Output the [X, Y] coordinate of the center of the cell containing the given text.  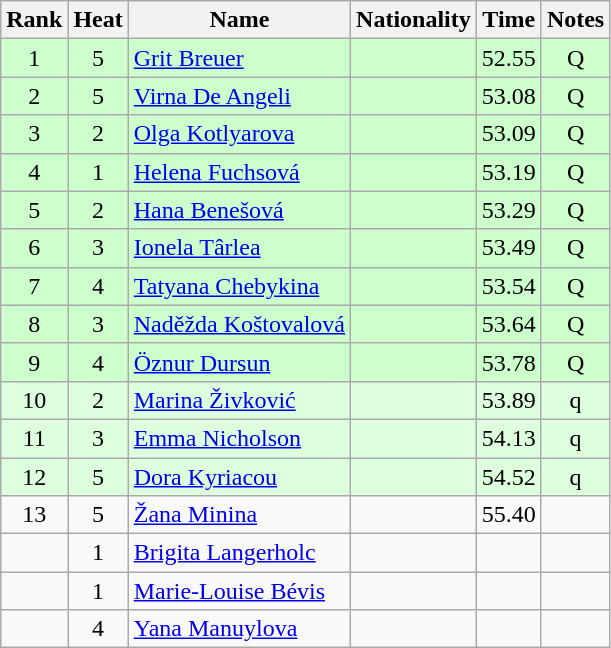
Virna De Angeli [239, 96]
Öznur Dursun [239, 362]
54.52 [508, 477]
9 [34, 362]
53.09 [508, 134]
Yana Manuylova [239, 629]
6 [34, 248]
53.19 [508, 172]
Naděžda Koštovalová [239, 324]
7 [34, 286]
Name [239, 20]
Notes [575, 20]
Heat [98, 20]
53.64 [508, 324]
Time [508, 20]
Emma Nicholson [239, 438]
54.13 [508, 438]
Grit Breuer [239, 58]
53.08 [508, 96]
Tatyana Chebykina [239, 286]
53.89 [508, 400]
11 [34, 438]
10 [34, 400]
Hana Benešová [239, 210]
Marie-Louise Bévis [239, 591]
Olga Kotlyarova [239, 134]
13 [34, 515]
52.55 [508, 58]
Ionela Târlea [239, 248]
Žana Minina [239, 515]
Dora Kyriacou [239, 477]
12 [34, 477]
53.49 [508, 248]
53.78 [508, 362]
53.54 [508, 286]
55.40 [508, 515]
53.29 [508, 210]
Nationality [414, 20]
Brigita Langerholc [239, 553]
Marina Živković [239, 400]
Helena Fuchsová [239, 172]
Rank [34, 20]
8 [34, 324]
